For the text-containing cell, return its midpoint in [X, Y] coordinate format. 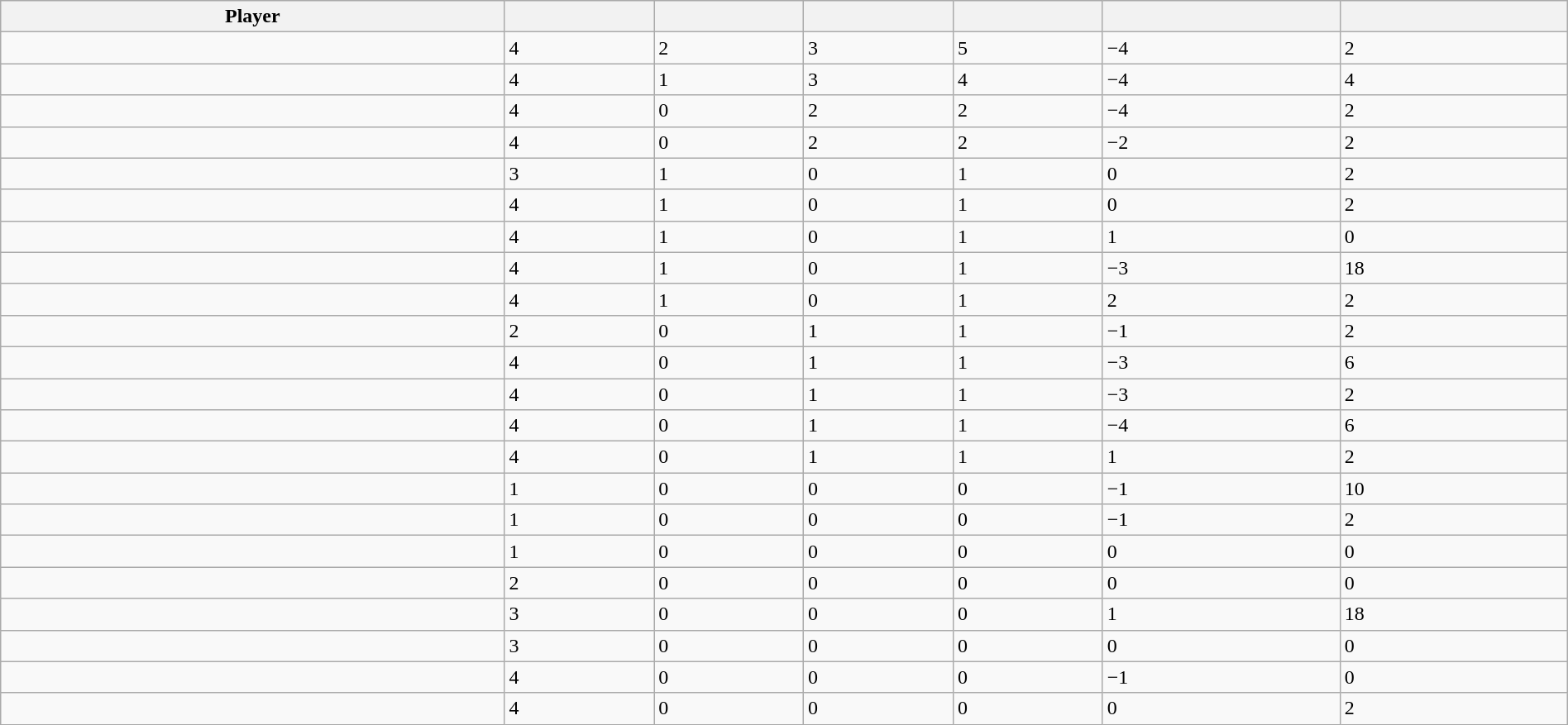
Player [253, 17]
10 [1454, 489]
5 [1027, 48]
−2 [1221, 142]
